Pinpoint the cell where the given text exists, returning its (X, Y) midpoint coordinate. 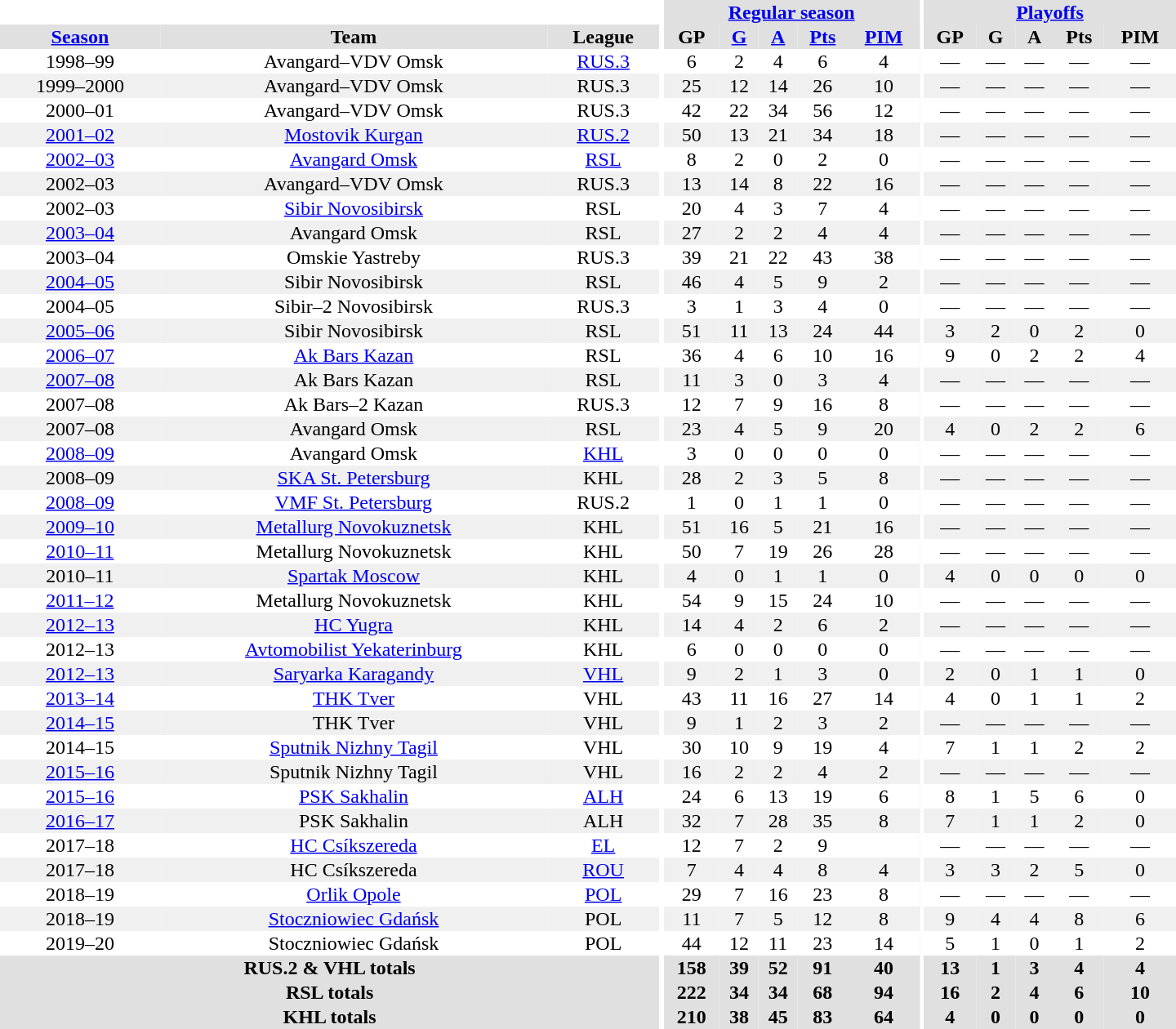
Spartak Moscow (354, 576)
29 (691, 894)
Ak Bars–2 Kazan (354, 404)
2009–10 (80, 527)
91 (822, 968)
222 (691, 992)
2006–07 (80, 355)
36 (691, 355)
2005–06 (80, 331)
2000–01 (80, 110)
Mostovik Kurgan (354, 135)
VMF St. Petersburg (354, 502)
2016–17 (80, 821)
KHL totals (330, 1017)
Avtomobilist Yekaterinburg (354, 649)
2019–20 (80, 943)
83 (822, 1017)
League (603, 37)
Season (80, 37)
42 (691, 110)
210 (691, 1017)
15 (778, 600)
18 (884, 135)
68 (822, 992)
30 (691, 747)
EL (603, 845)
158 (691, 968)
Regular season (791, 12)
56 (822, 110)
SKA St. Petersburg (354, 478)
Omskie Yastreby (354, 257)
94 (884, 992)
RUS.2 & VHL totals (330, 968)
32 (691, 821)
2011–12 (80, 600)
54 (691, 600)
ROU (603, 870)
25 (691, 86)
35 (822, 821)
1998–99 (80, 61)
45 (778, 1017)
64 (884, 1017)
Team (354, 37)
RSL totals (330, 992)
HC Yugra (354, 625)
Playoffs (1050, 12)
Orlik Opole (354, 894)
46 (691, 282)
2001–02 (80, 135)
2013–14 (80, 698)
Saryarka Karagandy (354, 674)
40 (884, 968)
52 (778, 968)
1999–2000 (80, 86)
Sibir–2 Novosibirsk (354, 306)
